Find where the given text appears and provide that cell's center as (x, y) coordinate. 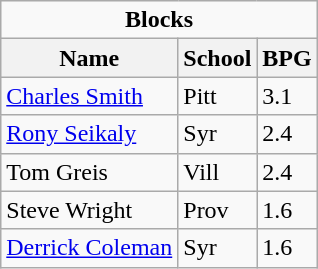
Prov (218, 210)
Tom Greis (90, 172)
Charles Smith (90, 96)
School (218, 58)
Pitt (218, 96)
3.1 (287, 96)
Name (90, 58)
Vill (218, 172)
BPG (287, 58)
Rony Seikaly (90, 134)
Blocks (159, 20)
Derrick Coleman (90, 248)
Steve Wright (90, 210)
